Capture the cell that displays the provided text and extract its (x, y) central coordinate. 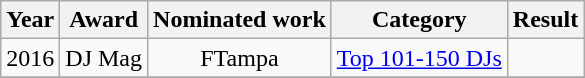
Nominated work (240, 20)
Result (545, 20)
Category (419, 20)
DJ Mag (104, 58)
Top 101-150 DJs (419, 58)
FTampa (240, 58)
Year (30, 20)
2016 (30, 58)
Award (104, 20)
